Detect which cell encompasses the target text, then output its [x, y] center coordinate. 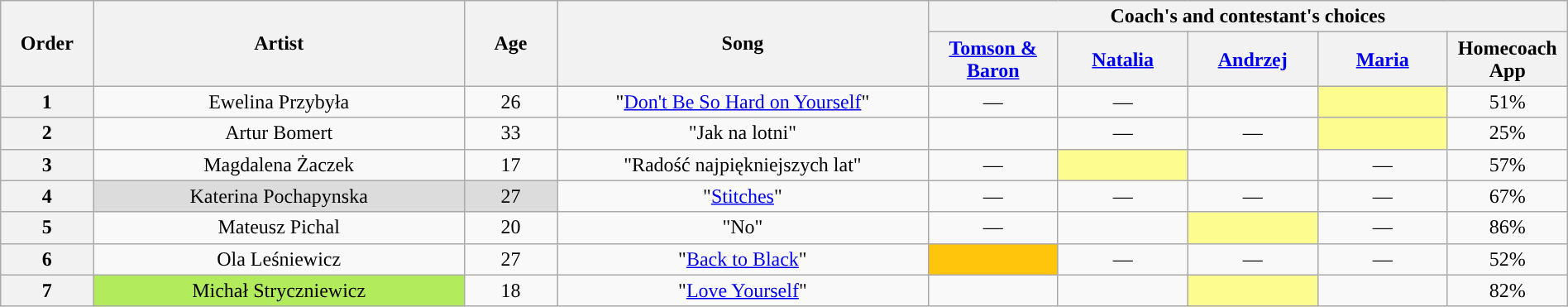
Order [47, 43]
Ewelina Przybyła [280, 102]
Song [743, 43]
Tomson & Baron [992, 60]
Michał Stryczniewicz [280, 290]
26 [510, 102]
Maria [1383, 60]
"Don't Be So Hard on Yourself" [743, 102]
Magdalena Żaczek [280, 165]
Age [510, 43]
7 [47, 290]
"Love Yourself" [743, 290]
86% [1507, 228]
Ola Leśniewicz [280, 259]
17 [510, 165]
Katerina Pochapynska [280, 196]
4 [47, 196]
2 [47, 133]
5 [47, 228]
67% [1507, 196]
Andrzej [1252, 60]
1 [47, 102]
18 [510, 290]
Artist [280, 43]
Artur Bomert [280, 133]
Coach's and contestant's choices [1247, 17]
57% [1507, 165]
52% [1507, 259]
82% [1507, 290]
6 [47, 259]
"Stitches" [743, 196]
"Jak na lotni" [743, 133]
Homecoach App [1507, 60]
20 [510, 228]
"No" [743, 228]
Natalia [1123, 60]
51% [1507, 102]
"Radość najpiękniejszych lat" [743, 165]
Mateusz Pichal [280, 228]
3 [47, 165]
"Back to Black" [743, 259]
25% [1507, 133]
33 [510, 133]
